Scan for the cell matching the given text and deliver its [x, y] coordinate at center. 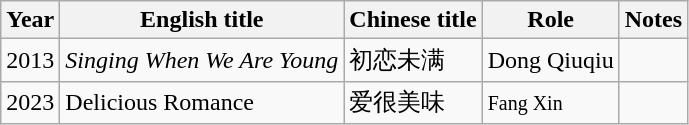
2023 [30, 102]
Delicious Romance [202, 102]
初恋未满 [413, 60]
Year [30, 20]
爱很美味 [413, 102]
Dong Qiuqiu [550, 60]
Notes [653, 20]
Role [550, 20]
2013 [30, 60]
Fang Xin [550, 102]
English title [202, 20]
Chinese title [413, 20]
Singing When We Are Young [202, 60]
